Detect which cell encompasses the target text, then output its (x, y) center coordinate. 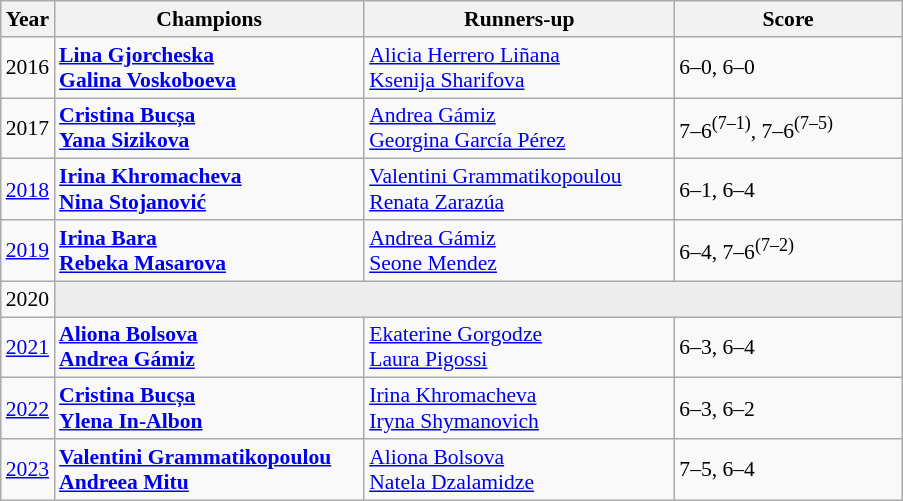
Aliona Bolsova Natela Dzalamidze (519, 470)
7–6(7–1), 7–6(7–5) (788, 128)
Aliona Bolsova Andrea Gámiz (209, 348)
Year (28, 19)
6–4, 7–6(7–2) (788, 250)
Andrea Gámiz Georgina García Pérez (519, 128)
2017 (28, 128)
7–5, 6–4 (788, 470)
6–3, 6–2 (788, 408)
Runners-up (519, 19)
2021 (28, 348)
Andrea Gámiz Seone Mendez (519, 250)
Irina Bara Rebeka Masarova (209, 250)
2018 (28, 190)
Alicia Herrero Liñana Ksenija Sharifova (519, 68)
2019 (28, 250)
Lina Gjorcheska Galina Voskoboeva (209, 68)
6–0, 6–0 (788, 68)
Ekaterine Gorgodze Laura Pigossi (519, 348)
Score (788, 19)
Valentini Grammatikopoulou Renata Zarazúa (519, 190)
2023 (28, 470)
Irina Khromacheva Iryna Shymanovich (519, 408)
2020 (28, 299)
Cristina Bucșa Yana Sizikova (209, 128)
6–3, 6–4 (788, 348)
2022 (28, 408)
Cristina Bucșa Ylena In-Albon (209, 408)
Valentini Grammatikopoulou Andreea Mitu (209, 470)
Irina Khromacheva Nina Stojanović (209, 190)
Champions (209, 19)
6–1, 6–4 (788, 190)
2016 (28, 68)
